Output the [x, y] coordinate of the center of the cell containing the given text.  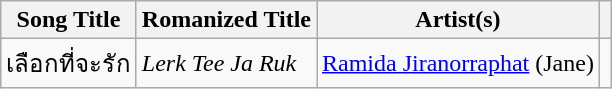
Lerk Tee Ja Ruk [226, 64]
Ramida Jiranorraphat (Jane) [458, 64]
Romanized Title [226, 20]
Song Title [69, 20]
เลือกที่จะรัก [69, 64]
Artist(s) [458, 20]
